Return the (X, Y) coordinate for the center point of the cell that contains the specified text.  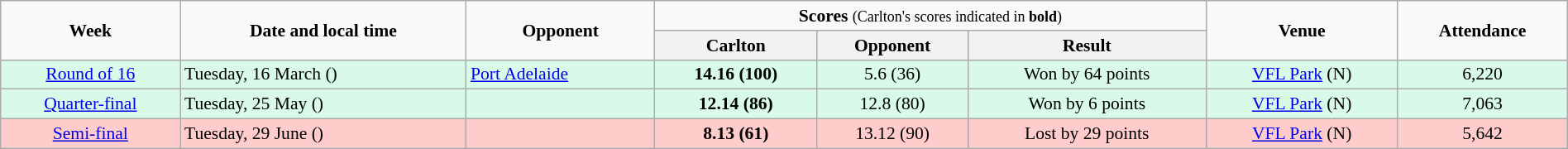
12.14 (86) (736, 104)
12.8 (80) (892, 104)
Week (91, 30)
Carlton (736, 46)
Quarter-final (91, 104)
5,642 (1482, 134)
Venue (1302, 30)
Tuesday, 29 June () (323, 134)
Attendance (1482, 30)
14.16 (100) (736, 74)
7,063 (1482, 104)
Tuesday, 25 May () (323, 104)
Round of 16 (91, 74)
Semi-final (91, 134)
Won by 6 points (1087, 104)
6,220 (1482, 74)
Scores (Carlton's scores indicated in bold) (930, 16)
8.13 (61) (736, 134)
Result (1087, 46)
5.6 (36) (892, 74)
Date and local time (323, 30)
Won by 64 points (1087, 74)
13.12 (90) (892, 134)
Tuesday, 16 March () (323, 74)
Port Adelaide (561, 74)
Lost by 29 points (1087, 134)
